Capture the cell that displays the provided text and extract its [x, y] central coordinate. 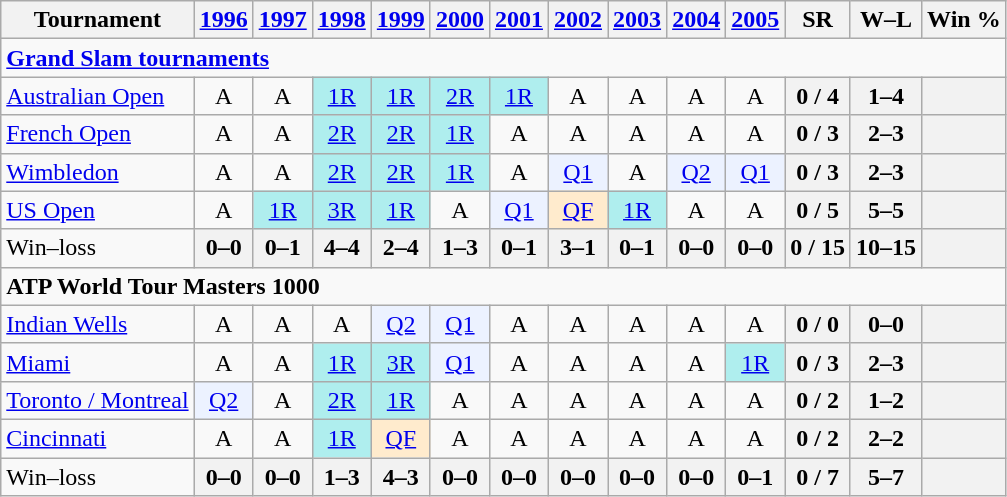
SR [818, 20]
1–2 [886, 400]
2000 [460, 20]
0 / 4 [818, 96]
2002 [578, 20]
1–4 [886, 96]
5–7 [886, 477]
Grand Slam tournaments [504, 58]
W–L [886, 20]
Win % [964, 20]
Cincinnati [98, 438]
1998 [342, 20]
Indian Wells [98, 324]
2–4 [400, 248]
5–5 [886, 210]
2–2 [886, 438]
2004 [696, 20]
0 / 0 [818, 324]
Wimbledon [98, 172]
3–1 [578, 248]
1997 [282, 20]
4–3 [400, 477]
1996 [224, 20]
Miami [98, 362]
2001 [518, 20]
French Open [98, 134]
0 / 15 [818, 248]
2005 [756, 20]
ATP World Tour Masters 1000 [504, 286]
2003 [638, 20]
10–15 [886, 248]
Australian Open [98, 96]
Toronto / Montreal [98, 400]
1999 [400, 20]
0 / 7 [818, 477]
4–4 [342, 248]
US Open [98, 210]
0 / 5 [818, 210]
Tournament [98, 20]
